Pinpoint the cell where the given text exists, returning its (X, Y) midpoint coordinate. 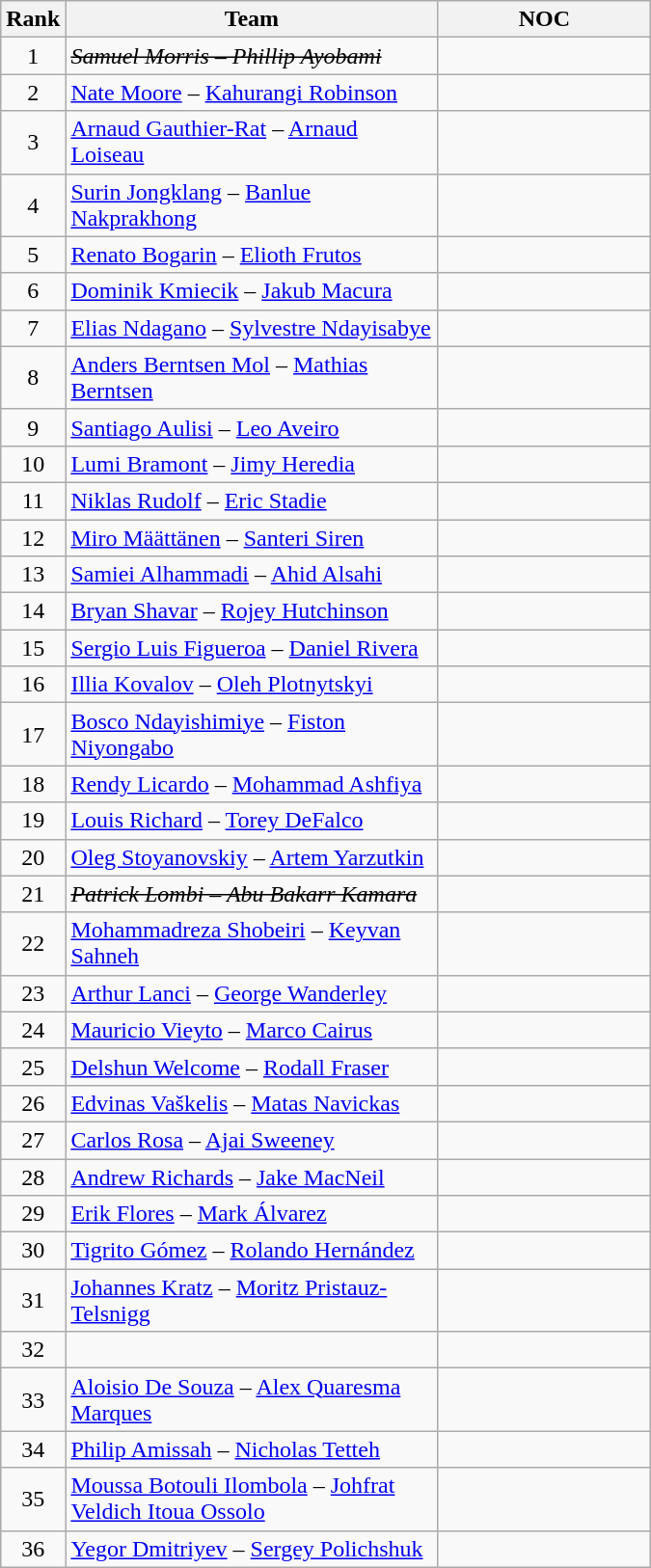
14 (33, 611)
Moussa Botouli Ilombola – Johfrat Veldich Itoua Ossolo (252, 1499)
35 (33, 1499)
Nate Moore – Kahurangi Robinson (252, 93)
4 (33, 204)
Aloisio De Souza – Alex Quaresma Marques (252, 1400)
Dominik Kmiecik – Jakub Macura (252, 291)
Arthur Lanci – George Wanderley (252, 993)
Tigrito Gómez – Rolando Hernández (252, 1251)
Oleg Stoyanovskiy – Artem Yarzutkin (252, 857)
Johannes Kratz – Moritz Pristauz-Telsnigg (252, 1300)
Arnaud Gauthier-Rat – Arnaud Loiseau (252, 143)
21 (33, 894)
Niklas Rudolf – Eric Stadie (252, 500)
32 (33, 1350)
Rendy Licardo – Mohammad Ashfiya (252, 784)
28 (33, 1177)
16 (33, 685)
25 (33, 1067)
7 (33, 328)
Mohammadreza Shobeiri – Keyvan Sahneh (252, 943)
Renato Bogarin – Elioth Frutos (252, 255)
Team (252, 19)
2 (33, 93)
26 (33, 1103)
Yegor Dmitriyev – Sergey Polichshuk (252, 1549)
10 (33, 464)
36 (33, 1549)
17 (33, 735)
9 (33, 427)
NOC (544, 19)
30 (33, 1251)
27 (33, 1140)
11 (33, 500)
13 (33, 575)
22 (33, 943)
23 (33, 993)
20 (33, 857)
Carlos Rosa – Ajai Sweeney (252, 1140)
3 (33, 143)
5 (33, 255)
19 (33, 821)
Sergio Luis Figueroa – Daniel Rivera (252, 648)
Delshun Welcome – Rodall Fraser (252, 1067)
Bryan Shavar – Rojey Hutchinson (252, 611)
Illia Kovalov – Oleh Plotnytskyi (252, 685)
1 (33, 56)
Lumi Bramont – Jimy Heredia (252, 464)
Samiei Alhammadi – Ahid Alsahi (252, 575)
Mauricio Vieyto – Marco Cairus (252, 1030)
Rank (33, 19)
Anders Berntsen Mol – Mathias Berntsen (252, 378)
18 (33, 784)
6 (33, 291)
8 (33, 378)
Erik Flores – Mark Álvarez (252, 1214)
12 (33, 537)
34 (33, 1449)
Santiago Aulisi – Leo Aveiro (252, 427)
31 (33, 1300)
Philip Amissah – Nicholas Tetteh (252, 1449)
Edvinas Vaškelis – Matas Navickas (252, 1103)
Bosco Ndayishimiye – Fiston Niyongabo (252, 735)
15 (33, 648)
Samuel Morris – Phillip Ayobami (252, 56)
Elias Ndagano – Sylvestre Ndayisabye (252, 328)
Patrick Lombi – Abu Bakarr Kamara (252, 894)
Miro Määttänen – Santeri Siren (252, 537)
33 (33, 1400)
Andrew Richards – Jake MacNeil (252, 1177)
Surin Jongklang – Banlue Nakprakhong (252, 204)
29 (33, 1214)
24 (33, 1030)
Louis Richard – Torey DeFalco (252, 821)
